Return [X, Y] of the center of cell containing provided text 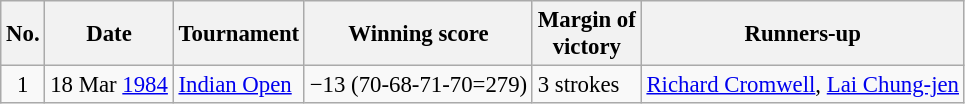
−13 (70-68-71-70=279) [418, 85]
Richard Cromwell, Lai Chung-jen [802, 85]
Tournament [238, 34]
Indian Open [238, 85]
Margin ofvictory [586, 34]
Runners-up [802, 34]
No. [23, 34]
Date [109, 34]
18 Mar 1984 [109, 85]
3 strokes [586, 85]
Winning score [418, 34]
1 [23, 85]
